Detect which cell encompasses the target text, then output its (X, Y) center coordinate. 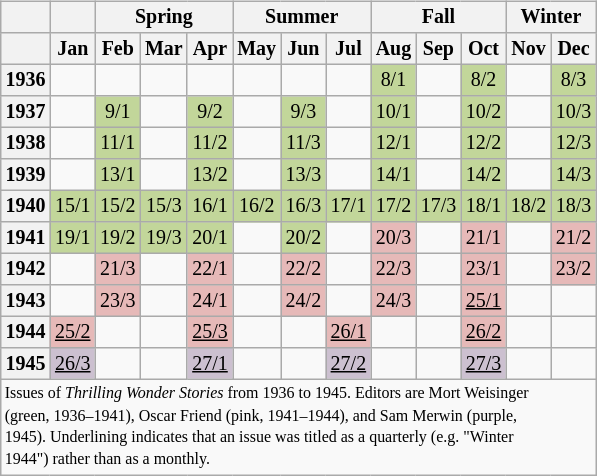
26/3 (72, 364)
17/2 (394, 206)
20/1 (210, 238)
20/3 (394, 238)
22/3 (394, 268)
15/2 (118, 206)
16/2 (256, 206)
18/2 (528, 206)
19/2 (118, 238)
Spring (164, 18)
11/1 (118, 144)
24/2 (304, 300)
26/1 (348, 332)
13/2 (210, 174)
15/3 (164, 206)
12/1 (394, 144)
17/1 (348, 206)
24/1 (210, 300)
11/2 (210, 144)
8/1 (394, 80)
Jun (304, 48)
27/2 (348, 364)
11/3 (304, 144)
13/3 (304, 174)
27/3 (484, 364)
1942 (26, 268)
12/3 (574, 144)
27/1 (210, 364)
19/3 (164, 238)
Jan (72, 48)
17/3 (438, 206)
1936 (26, 80)
1938 (26, 144)
16/3 (304, 206)
16/1 (210, 206)
14/3 (574, 174)
Jul (348, 48)
1939 (26, 174)
Mar (164, 48)
8/3 (574, 80)
23/1 (484, 268)
23/2 (574, 268)
Apr (210, 48)
13/1 (118, 174)
Winter (551, 18)
15/1 (72, 206)
21/3 (118, 268)
1945 (26, 364)
Oct (484, 48)
Nov (528, 48)
12/2 (484, 144)
22/2 (304, 268)
18/3 (574, 206)
Feb (118, 48)
9/2 (210, 112)
May (256, 48)
23/3 (118, 300)
25/2 (72, 332)
1941 (26, 238)
Sep (438, 48)
Fall (438, 18)
26/2 (484, 332)
25/3 (210, 332)
9/3 (304, 112)
24/3 (394, 300)
14/1 (394, 174)
21/2 (574, 238)
10/3 (574, 112)
9/1 (118, 112)
19/1 (72, 238)
20/2 (304, 238)
1940 (26, 206)
Aug (394, 48)
Summer (301, 18)
18/1 (484, 206)
1944 (26, 332)
1937 (26, 112)
1943 (26, 300)
14/2 (484, 174)
22/1 (210, 268)
25/1 (484, 300)
10/1 (394, 112)
8/2 (484, 80)
10/2 (484, 112)
Dec (574, 48)
21/1 (484, 238)
